Output the [X, Y] coordinate of the center of the cell containing the given text.  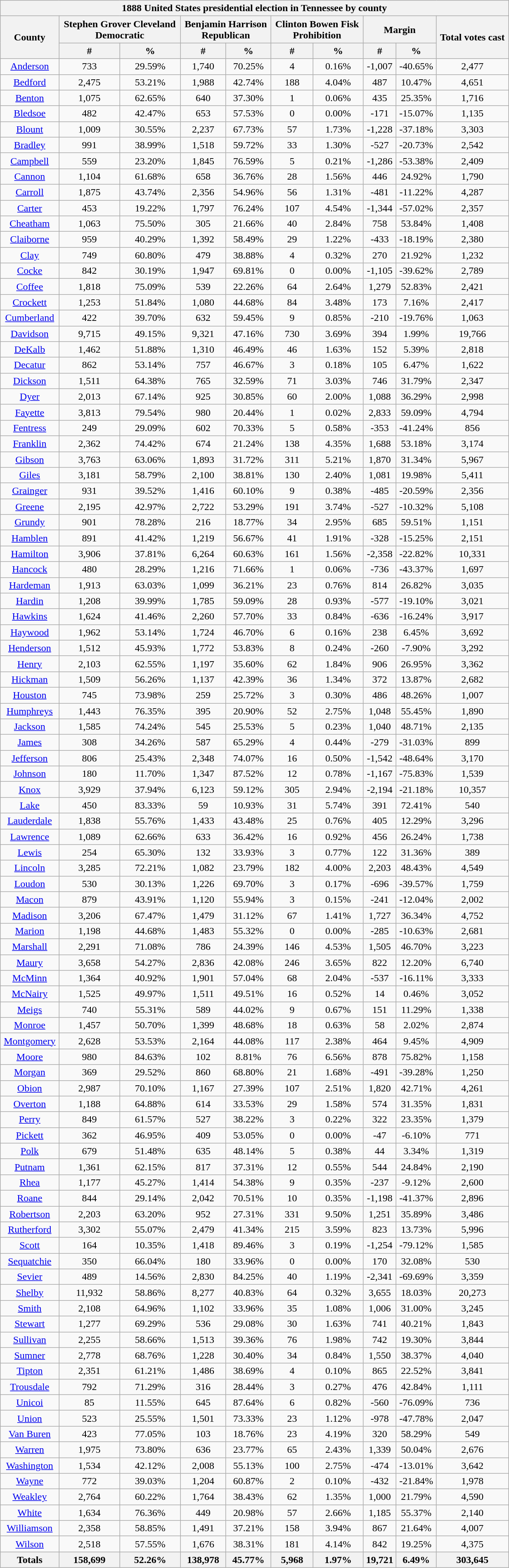
Hawkins [30, 617]
1,845 [203, 161]
33.93% [249, 852]
Union [30, 1418]
37.21% [249, 1528]
48.43% [416, 868]
878 [379, 1057]
31 [292, 805]
-7.90% [416, 648]
188 [292, 82]
1,339 [379, 1449]
70.51% [249, 1198]
35 [292, 1308]
1,408 [472, 224]
2,380 [472, 240]
658 [203, 176]
44.02% [249, 1010]
3,763 [89, 460]
1,486 [203, 1371]
2,362 [89, 444]
765 [203, 381]
23.20% [150, 161]
62.55% [150, 664]
Humphreys [30, 711]
117 [292, 1041]
Franklin [30, 444]
132 [203, 852]
102 [203, 1057]
14.56% [150, 1277]
2,195 [89, 507]
-41.24% [416, 428]
0.02% [339, 412]
3,052 [472, 994]
4.04% [339, 82]
786 [203, 946]
Overton [30, 1104]
1.31% [339, 192]
58.86% [150, 1293]
-491 [379, 1072]
Robertson [30, 1214]
1.58% [339, 1104]
2,008 [203, 1466]
30.55% [150, 129]
-79.12% [416, 1245]
49.15% [150, 334]
3,292 [472, 648]
2.02% [416, 1025]
1,875 [89, 192]
-10.32% [416, 507]
164 [89, 1245]
2,409 [472, 161]
31.34% [416, 460]
856 [472, 428]
1,491 [203, 1528]
29.09% [150, 428]
0.18% [339, 365]
40.83% [249, 1293]
Dickson [30, 381]
22.26% [249, 287]
2,477 [472, 66]
757 [203, 365]
320 [379, 1434]
-53.38% [416, 161]
2,542 [472, 145]
-433 [379, 240]
3,655 [379, 1293]
53.83% [249, 648]
22.52% [416, 1371]
37.81% [150, 554]
146 [292, 946]
-13.01% [416, 1466]
57.70% [249, 617]
2,103 [89, 664]
161 [292, 554]
45.93% [150, 648]
-171 [379, 114]
Polk [30, 1151]
38.88% [249, 255]
19.98% [416, 475]
1,893 [203, 460]
55.45% [416, 711]
2,421 [472, 287]
42.12% [150, 1466]
865 [379, 1371]
0.22% [339, 1120]
30.40% [249, 1355]
1,104 [89, 176]
74.24% [150, 727]
Coffee [30, 287]
36.34% [416, 915]
0.58% [339, 428]
39.70% [150, 318]
46.95% [150, 1135]
8,277 [203, 1293]
173 [379, 302]
1,111 [472, 1387]
527 [203, 1120]
1,250 [472, 1072]
53.29% [249, 507]
5,967 [472, 460]
1,361 [89, 1167]
254 [89, 852]
0.78% [339, 774]
844 [89, 1198]
Johnson [30, 774]
523 [89, 1418]
-39.57% [416, 884]
1,364 [89, 978]
316 [203, 1387]
50.70% [150, 1025]
37.31% [249, 1167]
2,347 [472, 381]
58 [379, 1025]
362 [89, 1135]
Cannon [30, 176]
Blount [30, 129]
21.66% [249, 224]
860 [203, 1072]
5,996 [472, 1230]
Fayette [30, 412]
1,525 [89, 994]
2.94% [339, 790]
59.12% [249, 790]
1,890 [472, 711]
1,006 [379, 1308]
Dyer [30, 396]
-48.64% [416, 758]
2,778 [89, 1355]
632 [203, 318]
3.03% [339, 381]
59.45% [249, 318]
29.59% [150, 66]
75.82% [416, 1057]
-210 [379, 318]
3,917 [472, 617]
2.40% [339, 475]
1,740 [203, 66]
2,140 [472, 1513]
-1,344 [379, 208]
1,137 [203, 679]
69.29% [150, 1324]
-1,542 [379, 758]
4.19% [339, 1434]
Greene [30, 507]
1.30% [339, 145]
Tipton [30, 1371]
1,534 [89, 1466]
55.32% [249, 931]
89.46% [249, 1245]
270 [379, 255]
27.39% [249, 1088]
2,357 [472, 208]
84.63% [150, 1057]
Cumberland [30, 318]
653 [203, 114]
Sumner [30, 1355]
76.24% [249, 208]
Van Buren [30, 1434]
-432 [379, 1481]
-736 [379, 569]
Clinton Bowen FiskProhibition [317, 30]
-31.03% [416, 742]
Madison [30, 915]
Unicoi [30, 1402]
1,379 [472, 1120]
Putnam [30, 1167]
409 [203, 1135]
158 [292, 1528]
87.64% [249, 1402]
76.35% [150, 711]
1,820 [379, 1088]
1,838 [89, 821]
Macon [30, 899]
60.22% [150, 1497]
65 [292, 1449]
38.22% [249, 1120]
67.73% [249, 129]
64.88% [150, 1104]
130 [292, 475]
10.47% [416, 82]
Williamson [30, 1528]
41.46% [150, 617]
0.85% [339, 318]
906 [379, 664]
Bradley [30, 145]
806 [89, 758]
1.19% [339, 1277]
3.94% [339, 1528]
1.22% [339, 240]
901 [89, 522]
4.35% [339, 444]
574 [379, 1104]
1,177 [89, 1182]
41.34% [249, 1230]
1,338 [472, 1010]
2,818 [472, 349]
21.64% [416, 1528]
2.43% [339, 1449]
1,414 [203, 1182]
1.73% [339, 129]
Gibson [30, 460]
Carter [30, 208]
Moore [30, 1057]
2,190 [472, 1167]
44.08% [249, 1041]
County [30, 37]
456 [379, 837]
587 [203, 742]
Davidson [30, 334]
487 [379, 82]
73.33% [249, 1418]
60.87% [249, 1481]
-1,198 [379, 1198]
1,208 [89, 601]
29.52% [150, 1072]
-69.69% [416, 1277]
1,947 [203, 271]
33.53% [249, 1104]
0.23% [339, 727]
1,009 [89, 129]
3,245 [472, 1308]
42.71% [416, 1088]
25.55% [150, 1418]
53.21% [150, 82]
1,399 [203, 1025]
49.51% [249, 994]
-2,358 [379, 554]
1,797 [203, 208]
55.31% [150, 1010]
372 [379, 679]
74.42% [150, 444]
423 [89, 1434]
62.15% [150, 1167]
1,727 [379, 915]
482 [89, 114]
7.16% [416, 302]
30.85% [249, 396]
1,785 [203, 601]
-18.19% [416, 240]
42.74% [249, 82]
170 [379, 1261]
23.79% [249, 868]
43.91% [150, 899]
11.55% [150, 1402]
52.26% [150, 1560]
69.81% [249, 271]
73.98% [150, 695]
3,223 [472, 946]
5,411 [472, 475]
0.77% [339, 852]
952 [203, 1214]
53.18% [416, 444]
20.44% [249, 412]
65.29% [249, 742]
1,512 [89, 648]
3,692 [472, 632]
3,333 [472, 978]
Lauderdale [30, 821]
12.29% [416, 821]
50.04% [416, 1449]
3,296 [472, 821]
3,906 [89, 554]
2,987 [89, 1088]
25.72% [249, 695]
103 [203, 1434]
11.70% [150, 774]
1,082 [203, 868]
2,348 [203, 758]
891 [89, 538]
32.59% [249, 381]
18 [292, 1025]
71.29% [150, 1387]
Hancock [30, 569]
-696 [379, 884]
70.10% [150, 1088]
60.63% [249, 554]
Henderson [30, 648]
38.31% [249, 1544]
4,909 [472, 1041]
636 [203, 1449]
71.08% [150, 946]
1.35% [339, 1497]
46.67% [249, 365]
67.14% [150, 396]
-21.84% [416, 1481]
0.30% [339, 695]
1888 United States presidential election in Tennessee by county [254, 8]
1,000 [379, 1497]
Montgomery [30, 1041]
614 [203, 1104]
42.84% [416, 1387]
42.08% [249, 963]
Clay [30, 255]
Sequatchie [30, 1261]
733 [89, 66]
1,251 [379, 1214]
395 [203, 711]
10,331 [472, 554]
5,108 [472, 507]
1,102 [203, 1308]
1,253 [89, 302]
1,392 [203, 240]
549 [472, 1434]
Margin [400, 30]
742 [379, 1340]
Wayne [30, 1481]
61.57% [150, 1120]
30.13% [150, 884]
1.97% [339, 1560]
1,040 [379, 727]
56.67% [249, 538]
25.43% [150, 758]
450 [89, 805]
8 [292, 648]
-41.37% [416, 1198]
Knox [30, 790]
40.21% [416, 1324]
30.19% [150, 271]
10,357 [472, 790]
2,260 [203, 617]
1,622 [472, 365]
3,658 [89, 963]
-76.09% [416, 1402]
55.94% [249, 899]
772 [89, 1481]
76.36% [150, 1513]
-10.63% [416, 931]
1,319 [472, 1151]
65.30% [150, 852]
1,216 [203, 569]
Loudon [30, 884]
9,321 [203, 334]
62.66% [150, 837]
76.59% [249, 161]
-6.10% [416, 1135]
0.46% [416, 994]
1,204 [203, 1481]
602 [203, 428]
1,509 [89, 679]
20,273 [472, 1293]
Pickett [30, 1135]
55.07% [150, 1230]
-237 [379, 1182]
36.76% [249, 176]
138,978 [203, 1560]
867 [379, 1528]
25.53% [249, 727]
-577 [379, 601]
41 [292, 538]
1,790 [472, 176]
21.24% [249, 444]
78.28% [150, 522]
0.55% [339, 1167]
1,088 [379, 396]
58.85% [150, 1528]
28.44% [249, 1387]
645 [203, 1402]
480 [89, 569]
-2,341 [379, 1277]
1,080 [203, 302]
79.54% [150, 412]
68 [292, 978]
59.72% [249, 145]
10.93% [249, 805]
-328 [379, 538]
85 [89, 1402]
685 [379, 522]
238 [379, 632]
-1,007 [379, 66]
63.03% [150, 585]
3,362 [472, 664]
57.04% [249, 978]
59 [203, 805]
2,722 [203, 507]
DeKalb [30, 349]
2,874 [472, 1025]
540 [472, 805]
746 [379, 381]
Hickman [30, 679]
1,433 [203, 821]
87.52% [249, 774]
1,513 [203, 1340]
182 [292, 868]
Cocke [30, 271]
3,285 [89, 868]
Decatur [30, 365]
Obion [30, 1088]
-16.24% [416, 617]
71 [292, 381]
64.96% [150, 1308]
741 [379, 1324]
6,740 [472, 963]
51.88% [150, 349]
36.42% [249, 837]
1,901 [203, 978]
1,738 [472, 837]
Trousdale [30, 1387]
1,081 [379, 475]
1,501 [203, 1418]
42.39% [249, 679]
35.89% [416, 1214]
38.37% [416, 1355]
486 [379, 695]
24.92% [416, 176]
58.49% [249, 240]
5,968 [292, 1560]
2.51% [339, 1088]
2,833 [379, 412]
38.69% [249, 1371]
2,013 [89, 396]
181 [292, 1544]
3,359 [472, 1277]
2,681 [472, 931]
24.84% [416, 1167]
Wilson [30, 1544]
Fentress [30, 428]
Perry [30, 1120]
-285 [379, 931]
2,351 [89, 1371]
-560 [379, 1402]
4,651 [472, 82]
435 [379, 98]
0.63% [339, 1025]
30 [292, 1324]
0.21% [339, 161]
991 [89, 145]
58.79% [150, 475]
54.38% [249, 1182]
1,188 [89, 1104]
1,075 [89, 98]
814 [379, 585]
9.45% [416, 1041]
-40.65% [416, 66]
4,261 [472, 1088]
19.22% [150, 208]
545 [203, 727]
66.04% [150, 1261]
Morgan [30, 1072]
674 [203, 444]
151 [379, 1010]
2.95% [339, 522]
Lincoln [30, 868]
-20.59% [416, 491]
Jefferson [30, 758]
67.47% [150, 915]
2,764 [89, 1497]
43.74% [150, 192]
18.76% [249, 1434]
2.38% [339, 1041]
740 [89, 1010]
63.20% [150, 1214]
41.42% [150, 538]
-1,105 [379, 271]
2,164 [203, 1041]
James [30, 742]
43.48% [249, 821]
Monroe [30, 1025]
1,479 [203, 915]
31.00% [416, 1308]
138 [292, 444]
29.14% [150, 1198]
1,228 [203, 1355]
31.72% [249, 460]
3,844 [472, 1340]
1,962 [89, 632]
4,794 [472, 412]
0.92% [339, 837]
259 [203, 695]
Carroll [30, 192]
2 [292, 1481]
-57.02% [416, 208]
449 [203, 1513]
Benton [30, 98]
2,100 [203, 475]
39.52% [150, 491]
1.98% [339, 1340]
4.00% [339, 868]
3.59% [339, 1230]
-636 [379, 617]
Marion [30, 931]
-1,254 [379, 1245]
1,724 [203, 632]
54.96% [249, 192]
55.13% [249, 1466]
Warren [30, 1449]
1.99% [416, 334]
59.51% [416, 522]
67 [292, 915]
1,843 [472, 1324]
1,219 [203, 538]
2,600 [472, 1182]
1,550 [379, 1355]
38.81% [249, 475]
-47 [379, 1135]
4.54% [339, 208]
2,417 [472, 302]
2,628 [89, 1041]
Meigs [30, 1010]
63.06% [150, 460]
Hamilton [30, 554]
2,237 [203, 129]
Lake [30, 805]
308 [89, 742]
1.34% [339, 679]
-2,194 [379, 790]
56.26% [150, 679]
Stewart [30, 1324]
1,416 [203, 491]
-1,228 [379, 129]
21 [292, 1072]
1,443 [89, 711]
215 [292, 1230]
-19.10% [416, 601]
39.36% [249, 1340]
64.38% [150, 381]
1.91% [339, 538]
479 [203, 255]
26.24% [416, 837]
-11.22% [416, 192]
2,836 [203, 963]
2,002 [472, 899]
Sevier [30, 1277]
925 [203, 396]
2,789 [472, 271]
10.35% [150, 1245]
37.94% [150, 790]
1,279 [379, 287]
158,699 [89, 1560]
24.39% [249, 946]
191 [292, 507]
Total votes cast [472, 37]
-241 [379, 899]
10 [292, 1198]
1,978 [472, 1481]
31.12% [249, 915]
6.47% [416, 365]
1.08% [339, 1308]
55.76% [150, 821]
2.64% [339, 287]
21.92% [416, 255]
3,929 [89, 790]
54.27% [150, 963]
331 [292, 1214]
4,040 [472, 1355]
1,870 [379, 460]
21.79% [416, 1497]
75.09% [150, 287]
26.82% [416, 585]
Anderson [30, 66]
Giles [30, 475]
1,457 [89, 1025]
White [30, 1513]
56 [292, 192]
61.21% [150, 1371]
13.73% [416, 1230]
2,135 [472, 727]
0.19% [339, 1245]
3,642 [472, 1466]
9,715 [89, 334]
Maury [30, 963]
18.77% [249, 522]
1,120 [203, 899]
55.37% [416, 1513]
1,089 [89, 837]
-47.78% [416, 1418]
-12.04% [416, 899]
476 [379, 1387]
3,813 [89, 412]
405 [379, 821]
48.68% [249, 1025]
38.43% [249, 1497]
39.99% [150, 601]
959 [89, 240]
2.66% [339, 1513]
0.52% [339, 994]
1,716 [472, 98]
25 [292, 821]
635 [203, 1151]
5.39% [416, 349]
-481 [379, 192]
42.47% [150, 114]
28.29% [150, 569]
74.07% [249, 758]
862 [89, 365]
446 [379, 176]
0.17% [339, 884]
23.77% [249, 1449]
1,697 [472, 569]
2,358 [89, 1528]
8.81% [249, 1057]
3,303 [472, 129]
Campbell [30, 161]
1,347 [203, 774]
730 [292, 334]
29.08% [249, 1324]
4,752 [472, 915]
2,830 [203, 1277]
Grundy [30, 522]
311 [292, 460]
0.93% [339, 601]
4,549 [472, 868]
2,047 [472, 1418]
879 [89, 899]
-19.76% [416, 318]
31.36% [416, 852]
-43.37% [416, 569]
46 [292, 349]
-978 [379, 1418]
75.50% [150, 224]
51.48% [150, 1151]
249 [89, 428]
-1,286 [379, 161]
322 [379, 1120]
633 [203, 837]
45.27% [150, 1182]
25.35% [416, 98]
Hardin [30, 601]
-353 [379, 428]
Bledsoe [30, 114]
391 [379, 805]
-537 [379, 978]
3.74% [339, 507]
303,645 [472, 1560]
Crockett [30, 302]
Grainger [30, 491]
Hamblen [30, 538]
6,264 [203, 554]
1,226 [203, 884]
0.44% [339, 742]
-22.82% [416, 554]
36.21% [249, 585]
758 [379, 224]
53.53% [150, 1041]
36 [292, 679]
48.71% [416, 727]
822 [379, 963]
27.31% [249, 1214]
84 [292, 302]
Washington [30, 1466]
1.68% [339, 1072]
823 [379, 1230]
11,932 [89, 1293]
3.48% [339, 302]
70.25% [249, 66]
Benjamin HarrisonRepublican [225, 30]
2,108 [89, 1308]
1,624 [89, 617]
2,896 [472, 1198]
19.30% [416, 1340]
1,818 [89, 287]
18.03% [416, 1293]
39.03% [150, 1481]
3,302 [89, 1230]
6.56% [339, 1057]
2.00% [339, 396]
Stephen Grover ClevelandDemocratic [120, 30]
42.97% [150, 507]
1,688 [379, 444]
152 [379, 349]
539 [203, 287]
31.35% [416, 1104]
Lawrence [30, 837]
Jackson [30, 727]
369 [89, 1072]
350 [89, 1261]
4,375 [472, 1544]
6.49% [416, 1560]
60 [292, 396]
1,913 [89, 585]
1,048 [379, 711]
1,764 [203, 1497]
73.80% [150, 1449]
1,462 [89, 349]
389 [472, 852]
Scott [30, 1245]
-279 [379, 742]
Marshall [30, 946]
36.29% [416, 396]
1,198 [89, 931]
-75.83% [416, 774]
1,518 [203, 145]
52 [292, 711]
1,099 [203, 585]
122 [379, 852]
-9.12% [416, 1182]
-39.62% [416, 271]
Sullivan [30, 1340]
489 [89, 1277]
McNairy [30, 994]
0.27% [339, 1387]
Totals [30, 1560]
48.14% [249, 1151]
-1,167 [379, 774]
13.87% [416, 679]
Haywood [30, 632]
45.77% [249, 1560]
69.70% [249, 884]
52.83% [416, 287]
47.16% [249, 334]
72.41% [416, 805]
70.33% [249, 428]
Houston [30, 695]
3,181 [89, 475]
6.45% [416, 632]
-485 [379, 491]
26.95% [416, 664]
464 [379, 1041]
1,158 [472, 1057]
20.98% [249, 1513]
1,539 [472, 774]
4,287 [472, 192]
Henry [30, 664]
745 [89, 695]
9.50% [339, 1214]
19,766 [472, 334]
53.84% [416, 224]
68.76% [150, 1355]
71.66% [249, 569]
Roane [30, 1198]
3,170 [472, 758]
1,988 [203, 82]
216 [203, 522]
19,721 [379, 1560]
-15.25% [416, 538]
Hardeman [30, 585]
1.84% [339, 664]
771 [472, 1135]
4,007 [472, 1528]
McMinn [30, 978]
Weakley [30, 1497]
1,007 [472, 695]
57.55% [150, 1544]
4,590 [472, 1497]
53.05% [249, 1135]
3.65% [339, 963]
-15.07% [416, 114]
1,759 [472, 884]
Smith [30, 1308]
-16.11% [416, 978]
1,232 [472, 255]
60.80% [150, 255]
60.10% [249, 491]
57.53% [249, 114]
62.65% [150, 98]
72.21% [150, 868]
Claiborne [30, 240]
1,483 [203, 931]
68.80% [249, 1072]
3,206 [89, 915]
20.90% [249, 711]
3,486 [472, 1214]
4.53% [339, 946]
77.05% [150, 1434]
0.24% [339, 648]
51.84% [150, 302]
Lewis [30, 852]
84.25% [249, 1277]
1.41% [339, 915]
Rhea [30, 1182]
1,277 [89, 1324]
0.50% [339, 758]
-260 [379, 648]
58.66% [150, 1340]
3.69% [339, 334]
48.26% [416, 695]
32.08% [416, 1261]
1,151 [472, 522]
38.99% [150, 145]
58.29% [416, 1434]
1,634 [89, 1513]
899 [472, 742]
Cheatham [30, 224]
3,174 [472, 444]
0.82% [339, 1402]
1.12% [339, 1418]
-20.73% [416, 145]
736 [472, 1402]
749 [89, 255]
2,291 [89, 946]
-39.28% [416, 1072]
37.30% [249, 98]
1,135 [472, 114]
544 [379, 1167]
40.29% [150, 240]
1,772 [203, 648]
31.79% [416, 381]
559 [89, 161]
849 [89, 1120]
2,479 [203, 1230]
34.26% [150, 742]
589 [203, 1010]
3,021 [472, 601]
1,310 [203, 349]
3,841 [472, 1371]
6,123 [203, 790]
0.67% [339, 1010]
2,475 [89, 82]
679 [89, 1151]
Bedford [30, 82]
105 [379, 365]
394 [379, 334]
2,255 [89, 1340]
2,998 [472, 396]
640 [203, 98]
83.33% [150, 805]
Rutherford [30, 1230]
46.49% [249, 349]
1,167 [203, 1088]
61.68% [150, 176]
11.29% [416, 1010]
40.92% [150, 978]
-21.18% [416, 790]
2,042 [203, 1198]
3,035 [472, 585]
2,151 [472, 538]
14 [379, 994]
44 [379, 1151]
931 [89, 491]
536 [203, 1324]
23.35% [416, 1120]
1,975 [89, 1449]
2.04% [339, 978]
1,185 [379, 1513]
3.34% [416, 1151]
-37.18% [416, 129]
1,505 [379, 946]
2,676 [472, 1449]
100 [292, 1466]
12.20% [416, 963]
453 [89, 208]
1,676 [203, 1544]
49.97% [150, 994]
2,518 [89, 1544]
19.25% [416, 1544]
1,831 [472, 1104]
35.60% [249, 664]
-474 [379, 1466]
5.74% [339, 805]
1,418 [203, 1245]
Shelby [30, 1293]
1,197 [203, 664]
5.21% [339, 460]
246 [292, 963]
0.15% [339, 899]
817 [203, 1167]
422 [89, 318]
792 [89, 1387]
2.84% [339, 224]
4.14% [339, 1544]
2,682 [472, 679]
